Return the (X, Y) coordinate for the center point of the cell that contains the specified text.  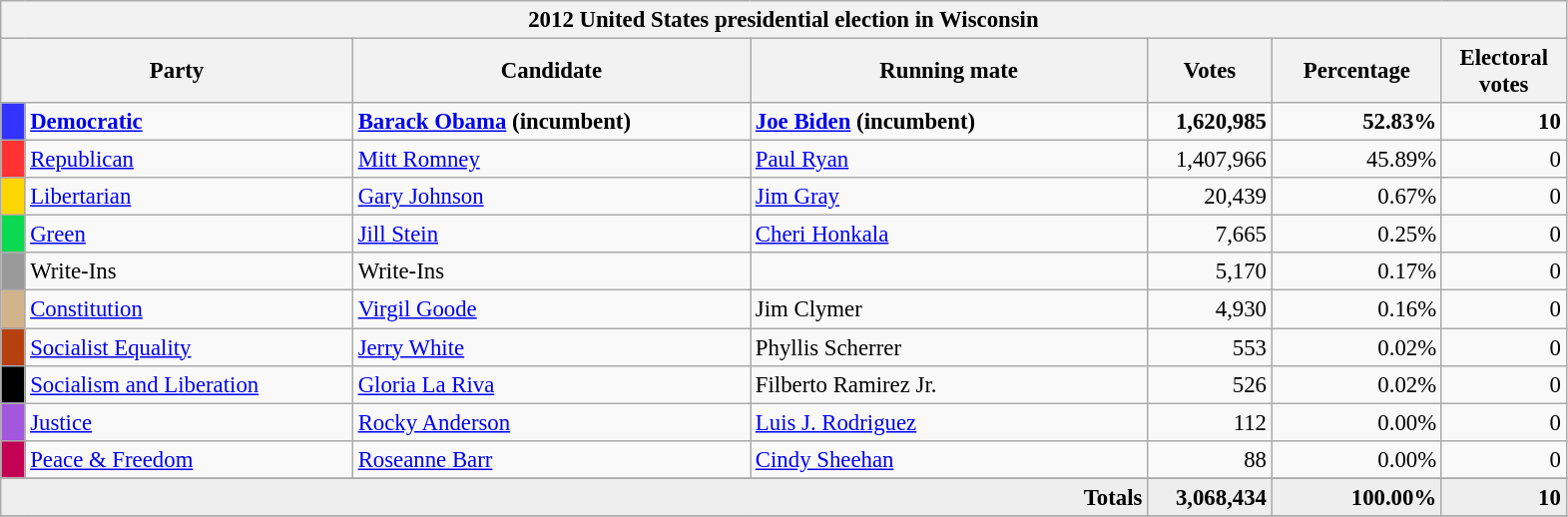
52.83% (1356, 122)
4,930 (1210, 309)
Cindy Sheehan (949, 459)
Luis J. Rodriguez (949, 422)
Green (189, 235)
Barack Obama (incumbent) (551, 122)
Jim Gray (949, 197)
0.17% (1356, 272)
Virgil Goode (551, 309)
7,665 (1210, 235)
88 (1210, 459)
Votes (1210, 72)
Democratic (189, 122)
Socialist Equality (189, 347)
526 (1210, 384)
Party (178, 72)
553 (1210, 347)
Socialism and Liberation (189, 384)
Candidate (551, 72)
Constitution (189, 309)
45.89% (1356, 160)
Cheri Honkala (949, 235)
Roseanne Barr (551, 459)
Jerry White (551, 347)
Electoral votes (1503, 72)
Joe Biden (incumbent) (949, 122)
Percentage (1356, 72)
3,068,434 (1210, 497)
Totals (575, 497)
Rocky Anderson (551, 422)
Libertarian (189, 197)
2012 United States presidential election in Wisconsin (784, 20)
Gary Johnson (551, 197)
Running mate (949, 72)
112 (1210, 422)
1,620,985 (1210, 122)
100.00% (1356, 497)
20,439 (1210, 197)
0.25% (1356, 235)
Jim Clymer (949, 309)
Mitt Romney (551, 160)
Justice (189, 422)
Jill Stein (551, 235)
Republican (189, 160)
Gloria La Riva (551, 384)
0.16% (1356, 309)
Paul Ryan (949, 160)
Phyllis Scherrer (949, 347)
Peace & Freedom (189, 459)
5,170 (1210, 272)
1,407,966 (1210, 160)
0.67% (1356, 197)
Filberto Ramirez Jr. (949, 384)
